Capture the cell that displays the provided text and extract its (X, Y) central coordinate. 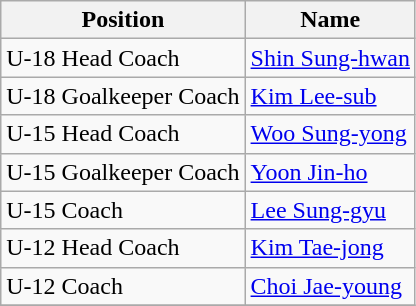
Woo Sung-yong (330, 134)
Choi Jae-young (330, 286)
U-18 Goalkeeper Coach (123, 96)
U-15 Head Coach (123, 134)
Position (123, 20)
U-12 Coach (123, 286)
U-12 Head Coach (123, 248)
Shin Sung-hwan (330, 58)
U-15 Goalkeeper Coach (123, 172)
U-15 Coach (123, 210)
U-18 Head Coach (123, 58)
Name (330, 20)
Lee Sung-gyu (330, 210)
Kim Lee-sub (330, 96)
Kim Tae-jong (330, 248)
Yoon Jin-ho (330, 172)
